Return (X, Y) of the center of cell containing provided text 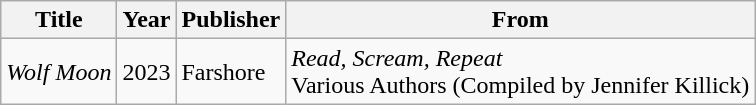
Title (59, 20)
Read, Scream, RepeatVarious Authors (Compiled by Jennifer Killick) (520, 72)
Year (146, 20)
Publisher (231, 20)
2023 (146, 72)
Wolf Moon (59, 72)
From (520, 20)
Farshore (231, 72)
